From the cell containing the given text, extract its center point as [x, y] coordinate. 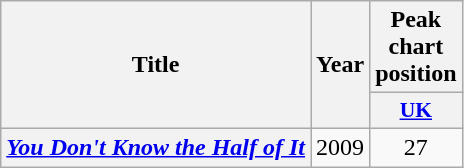
Year [340, 65]
UK [416, 111]
You Don't Know the Half of It [156, 147]
2009 [340, 147]
27 [416, 147]
Peak chart position [416, 47]
Title [156, 65]
